Provide the [x, y] coordinate of the cell's center where the given text is located.  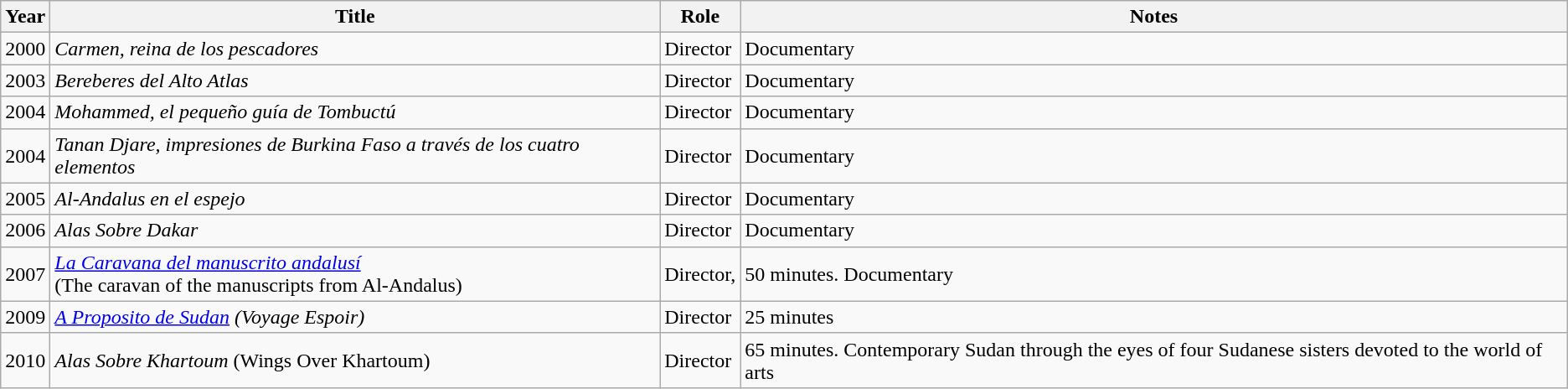
Title [355, 17]
Year [25, 17]
2000 [25, 49]
A Proposito de Sudan (Voyage Espoir) [355, 317]
50 minutes. Documentary [1154, 273]
Al-Andalus en el espejo [355, 199]
La Caravana del manuscrito andalusí(The caravan of the manuscripts from Al-Andalus) [355, 273]
Bereberes del Alto Atlas [355, 80]
2005 [25, 199]
Role [700, 17]
Director, [700, 273]
Alas Sobre Khartoum (Wings Over Khartoum) [355, 360]
Tanan Djare, impresiones de Burkina Faso a través de los cuatro elementos [355, 156]
25 minutes [1154, 317]
2006 [25, 231]
Carmen, reina de los pescadores [355, 49]
Alas Sobre Dakar [355, 231]
2009 [25, 317]
65 minutes. Contemporary Sudan through the eyes of four Sudanese sisters devoted to the world of arts [1154, 360]
Notes [1154, 17]
2007 [25, 273]
2003 [25, 80]
Mohammed, el pequeño guía de Tombuctú [355, 112]
2010 [25, 360]
